Provide the (X, Y) coordinate of the cell's center where the given text is located.  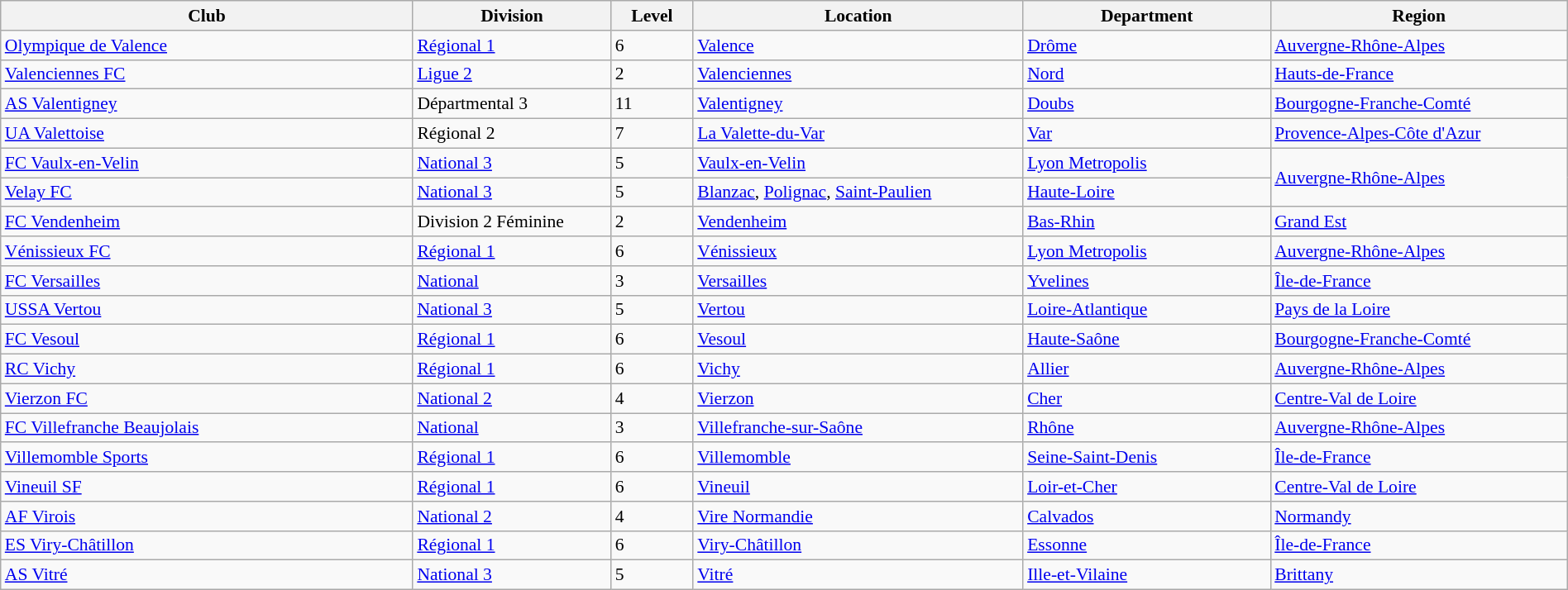
AF Virois (207, 516)
Loir-et-Cher (1146, 487)
Valentigney (858, 104)
FC Villefranche Beaujolais (207, 428)
Doubs (1146, 104)
Department (1146, 16)
Vineuil SF (207, 487)
Grand Est (1419, 222)
Vénissieux (858, 251)
FC Vendenheim (207, 222)
Yvelines (1146, 281)
7 (653, 134)
Var (1146, 134)
Bas-Rhin (1146, 222)
AS Vitré (207, 575)
Valenciennes FC (207, 74)
Villemomble (858, 458)
Vaulx-en-Velin (858, 163)
USSA Vertou (207, 310)
Vierzon (858, 398)
Essonne (1146, 545)
Level (653, 16)
Club (207, 16)
UA Valettoise (207, 134)
Seine-Saint-Denis (1146, 458)
Villefranche-sur-Saône (858, 428)
Velay FC (207, 193)
Allier (1146, 369)
Calvados (1146, 516)
FC Vaulx-en-Velin (207, 163)
Valenciennes (858, 74)
Normandy (1419, 516)
Villemomble Sports (207, 458)
AS Valentigney (207, 104)
Vénissieux FC (207, 251)
Vendenheim (858, 222)
Loire-Atlantique (1146, 310)
Vesoul (858, 340)
Division 2 Féminine (511, 222)
11 (653, 104)
Départmental 3 (511, 104)
La Valette-du-Var (858, 134)
Rhône (1146, 428)
Valence (858, 45)
Haute-Saône (1146, 340)
Vichy (858, 369)
Region (1419, 16)
Location (858, 16)
Division (511, 16)
Provence-Alpes-Côte d'Azur (1419, 134)
Brittany (1419, 575)
Ille-et-Vilaine (1146, 575)
Vertou (858, 310)
Blanzac, Polignac, Saint-Paulien (858, 193)
Ligue 2 (511, 74)
Haute-Loire (1146, 193)
Vineuil (858, 487)
Cher (1146, 398)
FC Versailles (207, 281)
Hauts-de-France (1419, 74)
Viry-Châtillon (858, 545)
Vire Normandie (858, 516)
Vitré (858, 575)
Nord (1146, 74)
Versailles (858, 281)
Régional 2 (511, 134)
RC Vichy (207, 369)
Pays de la Loire (1419, 310)
Drôme (1146, 45)
Vierzon FC (207, 398)
FC Vesoul (207, 340)
Olympique de Valence (207, 45)
ES Viry-Châtillon (207, 545)
